Return the [X, Y] coordinate for the center point of the cell that contains the specified text.  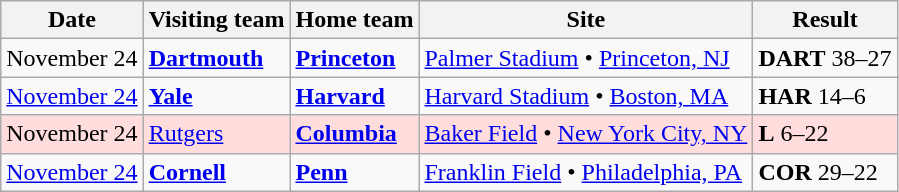
Yale [216, 96]
Penn [354, 172]
Result [825, 20]
Franklin Field • Philadelphia, PA [586, 172]
Palmer Stadium • Princeton, NJ [586, 58]
Site [586, 20]
Date [72, 20]
Princeton [354, 58]
HAR 14–6 [825, 96]
Rutgers [216, 134]
DART 38–27 [825, 58]
COR 29–22 [825, 172]
L 6–22 [825, 134]
Home team [354, 20]
Baker Field • New York City, NY [586, 134]
Cornell [216, 172]
Columbia [354, 134]
Harvard [354, 96]
Visiting team [216, 20]
Harvard Stadium • Boston, MA [586, 96]
Dartmouth [216, 58]
